Return [x, y] of the center of cell containing provided text 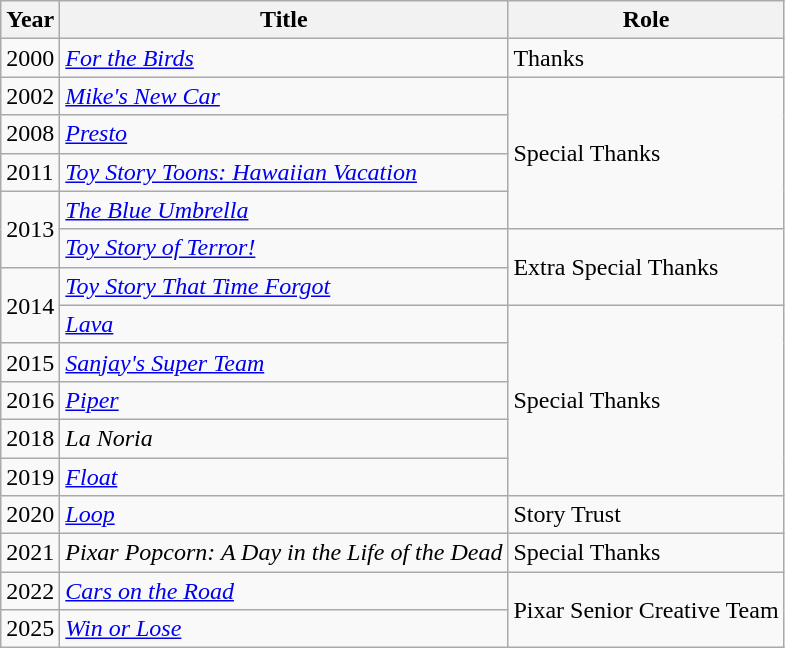
Toy Story Toons: Hawaiian Vacation [284, 172]
Year [30, 20]
Cars on the Road [284, 591]
2000 [30, 58]
Title [284, 20]
La Noria [284, 438]
The Blue Umbrella [284, 210]
Story Trust [646, 515]
Win or Lose [284, 629]
Sanjay's Super Team [284, 362]
Toy Story That Time Forgot [284, 286]
2016 [30, 400]
Thanks [646, 58]
2013 [30, 229]
2025 [30, 629]
Pixar Senior Creative Team [646, 610]
Extra Special Thanks [646, 267]
Role [646, 20]
2018 [30, 438]
2015 [30, 362]
Presto [284, 134]
Loop [284, 515]
2022 [30, 591]
Mike's New Car [284, 96]
Lava [284, 324]
For the Birds [284, 58]
2008 [30, 134]
2002 [30, 96]
2021 [30, 553]
2019 [30, 477]
Toy Story of Terror! [284, 248]
2020 [30, 515]
Float [284, 477]
Piper [284, 400]
Pixar Popcorn: A Day in the Life of the Dead [284, 553]
2014 [30, 305]
2011 [30, 172]
